Extract the [x, y] coordinate from the center of the cell holding the provided text.  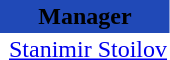
Manager [85, 16]
